Provide the [x, y] coordinate of the cell's center where the given text is located.  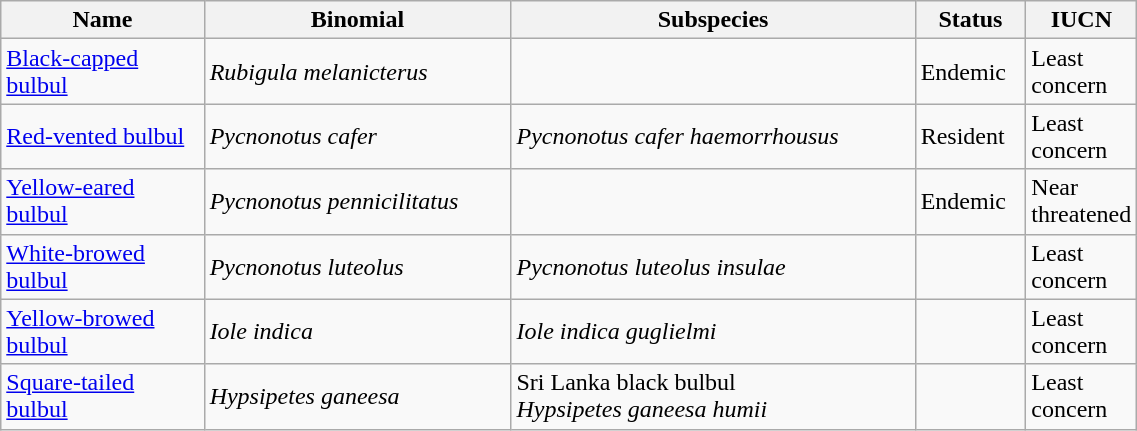
Rubigula melanicterus [358, 72]
Status [970, 20]
Sri Lanka black bulbulHypsipetes ganeesa humii [713, 396]
Square-tailed bulbul [102, 396]
White-browed bulbul [102, 266]
Hypsipetes ganeesa [358, 396]
Subspecies [713, 20]
Yellow-browed bulbul [102, 332]
Resident [970, 136]
Pycnonotus luteolus [358, 266]
Iole indica [358, 332]
Pycnonotus pennicilitatus [358, 202]
Pycnonotus cafer [358, 136]
Yellow-eared bulbul [102, 202]
Iole indica guglielmi [713, 332]
Red-vented bulbul [102, 136]
Black-capped bulbul [102, 72]
Binomial [358, 20]
Name [102, 20]
Pycnonotus cafer haemorrhousus [713, 136]
IUCN [1082, 20]
Pycnonotus luteolus insulae [713, 266]
Near threatened [1082, 202]
